Return [x, y] of the center of cell containing provided text 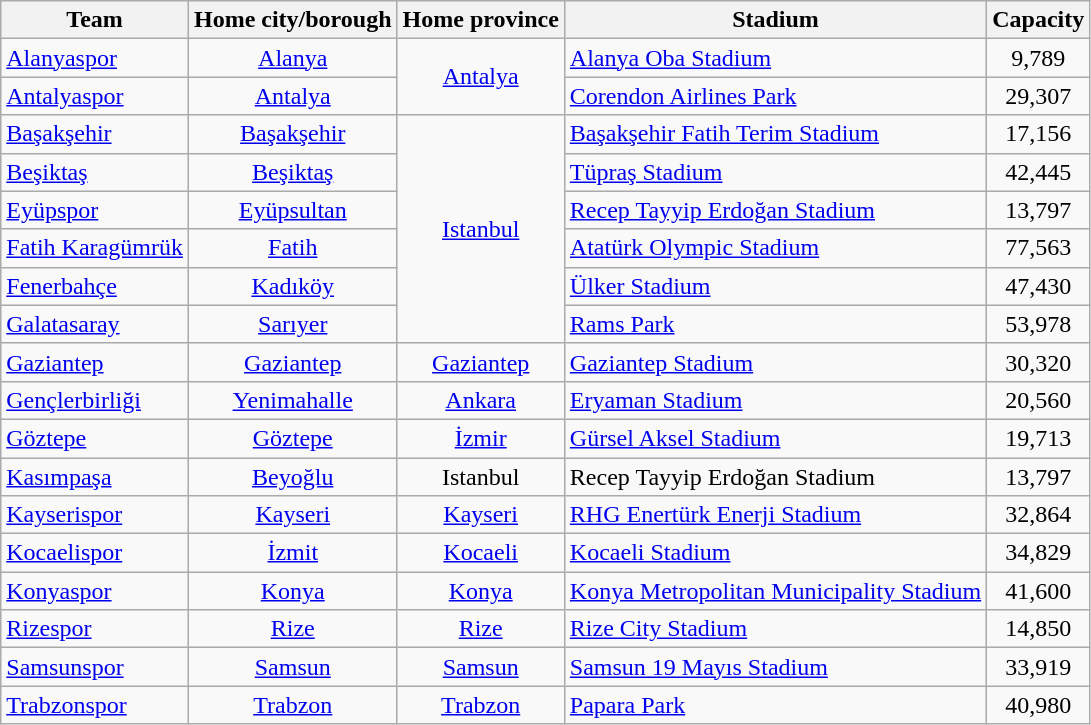
14,850 [1038, 629]
RHG Enertürk Enerji Stadium [775, 515]
Alanya [292, 58]
34,829 [1038, 553]
Kasımpaşa [95, 477]
Alanya Oba Stadium [775, 58]
Sarıyer [292, 324]
Rizespor [95, 629]
Samsunspor [95, 667]
Eyüpspor [95, 210]
32,864 [1038, 515]
Kocaeli Stadium [775, 553]
9,789 [1038, 58]
Antalyaspor [95, 96]
Fatih [292, 248]
42,445 [1038, 172]
Trabzonspor [95, 705]
Rams Park [775, 324]
Gaziantep Stadium [775, 362]
Konya Metropolitan Municipality Stadium [775, 591]
Papara Park [775, 705]
Tüpraş Stadium [775, 172]
İzmit [292, 553]
30,320 [1038, 362]
Eyüpsultan [292, 210]
İzmir [480, 438]
Yenimahalle [292, 400]
Fenerbahçe [95, 286]
Gençlerbirliği [95, 400]
Başakşehir Fatih Terim Stadium [775, 134]
41,600 [1038, 591]
Samsun 19 Mayıs Stadium [775, 667]
47,430 [1038, 286]
Kadıköy [292, 286]
Home province [480, 20]
Stadium [775, 20]
29,307 [1038, 96]
33,919 [1038, 667]
Beyoğlu [292, 477]
Rize City Stadium [775, 629]
17,156 [1038, 134]
53,978 [1038, 324]
19,713 [1038, 438]
77,563 [1038, 248]
Corendon Airlines Park [775, 96]
20,560 [1038, 400]
Ankara [480, 400]
Kocaelispor [95, 553]
Fatih Karagümrük [95, 248]
40,980 [1038, 705]
Galatasaray [95, 324]
Capacity [1038, 20]
Konyaspor [95, 591]
Kayserispor [95, 515]
Kocaeli [480, 553]
Team [95, 20]
Home city/borough [292, 20]
Alanyaspor [95, 58]
Gürsel Aksel Stadium [775, 438]
Ülker Stadium [775, 286]
Atatürk Olympic Stadium [775, 248]
Eryaman Stadium [775, 400]
